Locate the cell with the specified text and output its (x, y) center coordinate. 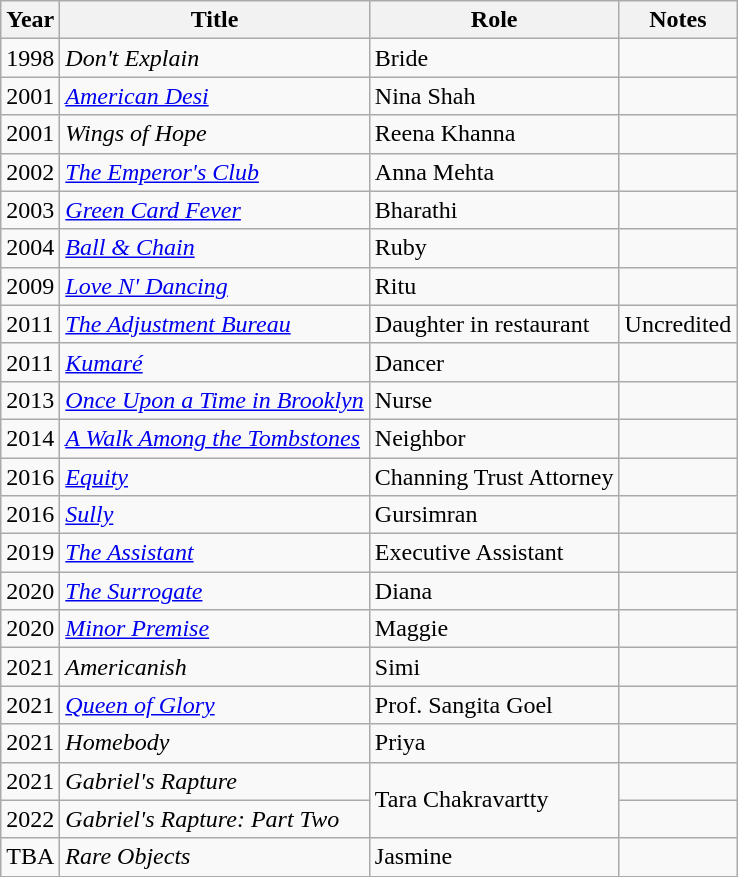
Rare Objects (214, 857)
Don't Explain (214, 58)
Executive Assistant (494, 553)
Minor Premise (214, 629)
2002 (30, 172)
Maggie (494, 629)
Love N' Dancing (214, 286)
Bride (494, 58)
Once Upon a Time in Brooklyn (214, 400)
2013 (30, 400)
Gabriel's Rapture: Part Two (214, 819)
2003 (30, 210)
Green Card Fever (214, 210)
Title (214, 20)
Dancer (494, 362)
2019 (30, 553)
2004 (30, 248)
American Desi (214, 96)
The Surrogate (214, 591)
Notes (678, 20)
Channing Trust Attorney (494, 477)
2009 (30, 286)
Simi (494, 667)
Tara Chakravartty (494, 800)
Ruby (494, 248)
Gursimran (494, 515)
Gabriel's Rapture (214, 781)
Sully (214, 515)
Year (30, 20)
Ritu (494, 286)
Homebody (214, 743)
Equity (214, 477)
Americanish (214, 667)
Neighbor (494, 438)
2014 (30, 438)
1998 (30, 58)
Prof. Sangita Goel (494, 705)
Diana (494, 591)
Nurse (494, 400)
2022 (30, 819)
Ball & Chain (214, 248)
The Adjustment Bureau (214, 324)
Anna Mehta (494, 172)
The Assistant (214, 553)
Bharathi (494, 210)
Reena Khanna (494, 134)
Queen of Glory (214, 705)
Jasmine (494, 857)
TBA (30, 857)
A Walk Among the Tombstones (214, 438)
Priya (494, 743)
Uncredited (678, 324)
Role (494, 20)
Daughter in restaurant (494, 324)
Wings of Hope (214, 134)
Nina Shah (494, 96)
The Emperor's Club (214, 172)
Kumaré (214, 362)
